From the cell containing the given text, extract its center point as [X, Y] coordinate. 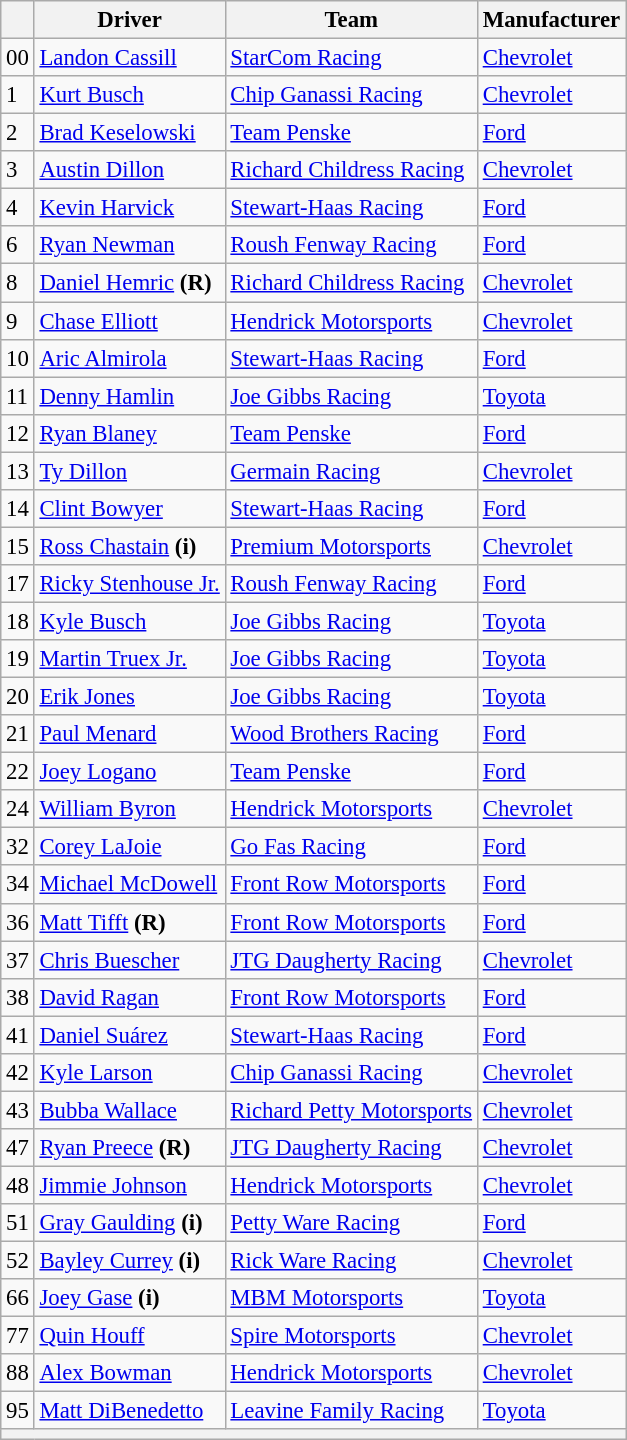
47 [18, 1148]
43 [18, 1110]
17 [18, 584]
Michael McDowell [130, 885]
David Ragan [130, 997]
Kyle Larson [130, 1073]
21 [18, 734]
11 [18, 396]
Team [351, 20]
51 [18, 1223]
Kevin Harvick [130, 208]
24 [18, 809]
Richard Petty Motorsports [351, 1110]
Joey Logano [130, 772]
Ryan Newman [130, 245]
88 [18, 1373]
32 [18, 847]
Leavine Family Racing [351, 1411]
Erik Jones [130, 697]
Corey LaJoie [130, 847]
10 [18, 358]
Chris Buescher [130, 960]
Ryan Preece (R) [130, 1148]
Ricky Stenhouse Jr. [130, 584]
14 [18, 509]
13 [18, 471]
22 [18, 772]
4 [18, 208]
19 [18, 659]
34 [18, 885]
Go Fas Racing [351, 847]
Bayley Currey (i) [130, 1261]
15 [18, 546]
Brad Keselowski [130, 133]
Petty Ware Racing [351, 1223]
Ryan Blaney [130, 433]
38 [18, 997]
36 [18, 922]
95 [18, 1411]
Premium Motorsports [351, 546]
Alex Bowman [130, 1373]
Kurt Busch [130, 95]
Daniel Hemric (R) [130, 283]
Joey Gase (i) [130, 1298]
MBM Motorsports [351, 1298]
42 [18, 1073]
Kyle Busch [130, 621]
Spire Motorsports [351, 1336]
41 [18, 1035]
48 [18, 1185]
18 [18, 621]
Driver [130, 20]
00 [18, 58]
Quin Houff [130, 1336]
Paul Menard [130, 734]
Wood Brothers Racing [351, 734]
Matt Tifft (R) [130, 922]
1 [18, 95]
Martin Truex Jr. [130, 659]
8 [18, 283]
Ty Dillon [130, 471]
Denny Hamlin [130, 396]
Germain Racing [351, 471]
52 [18, 1261]
Rick Ware Racing [351, 1261]
9 [18, 321]
Bubba Wallace [130, 1110]
20 [18, 697]
William Byron [130, 809]
Clint Bowyer [130, 509]
66 [18, 1298]
StarCom Racing [351, 58]
77 [18, 1336]
Daniel Suárez [130, 1035]
Chase Elliott [130, 321]
Austin Dillon [130, 170]
12 [18, 433]
Ross Chastain (i) [130, 546]
Aric Almirola [130, 358]
3 [18, 170]
Landon Cassill [130, 58]
2 [18, 133]
Gray Gaulding (i) [130, 1223]
Matt DiBenedetto [130, 1411]
Jimmie Johnson [130, 1185]
6 [18, 245]
37 [18, 960]
Manufacturer [551, 20]
